Pinpoint the cell where the given text exists, returning its (X, Y) midpoint coordinate. 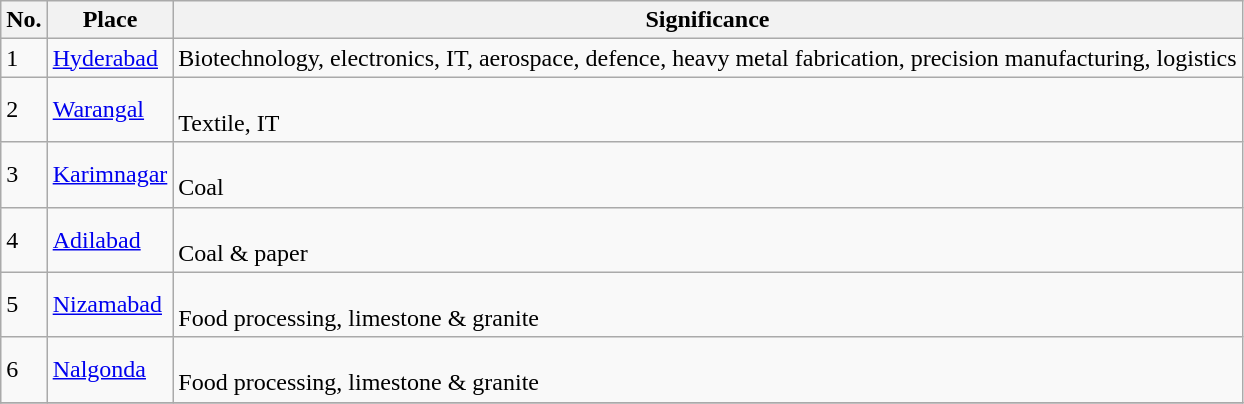
3 (24, 174)
No. (24, 20)
4 (24, 240)
Warangal (110, 110)
Place (110, 20)
Adilabad (110, 240)
Nizamabad (110, 304)
Textile, IT (708, 110)
5 (24, 304)
Nalgonda (110, 370)
Biotechnology, electronics, IT, aerospace, defence, heavy metal fabrication, precision manufacturing, logistics (708, 58)
Coal (708, 174)
Coal & paper (708, 240)
1 (24, 58)
Hyderabad (110, 58)
Karimnagar (110, 174)
2 (24, 110)
6 (24, 370)
Significance (708, 20)
